Return the (x, y) coordinate for the center point of the cell that contains the specified text.  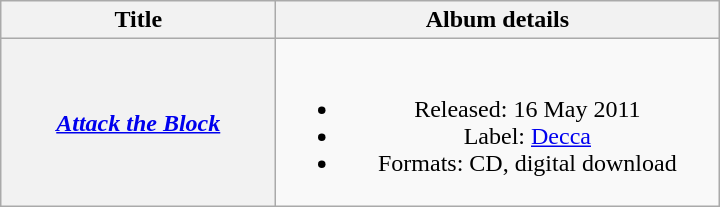
Attack the Block (138, 122)
Released: 16 May 2011Label: DeccaFormats: CD, digital download (498, 122)
Album details (498, 20)
Title (138, 20)
